Return (x, y) of the center of cell containing provided text 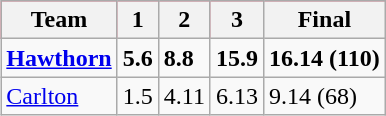
Carlton (59, 96)
Final (325, 20)
1.5 (138, 96)
6.13 (236, 96)
15.9 (236, 58)
16.14 (110) (325, 58)
4.11 (184, 96)
9.14 (68) (325, 96)
5.6 (138, 58)
Hawthorn (59, 58)
8.8 (184, 58)
Team (59, 20)
1 (138, 20)
2 (184, 20)
3 (236, 20)
